Determine the (x, y) coordinate at the center of the cell enclosing the given text.  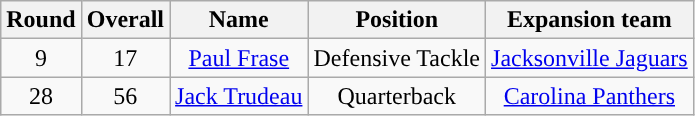
17 (125, 58)
Jacksonville Jaguars (590, 58)
Overall (125, 20)
Expansion team (590, 20)
9 (41, 58)
28 (41, 96)
Jack Trudeau (239, 96)
Quarterback (397, 96)
Defensive Tackle (397, 58)
Round (41, 20)
56 (125, 96)
Position (397, 20)
Name (239, 20)
Paul Frase (239, 58)
Carolina Panthers (590, 96)
